Output the (x, y) coordinate of the center of the cell containing the given text.  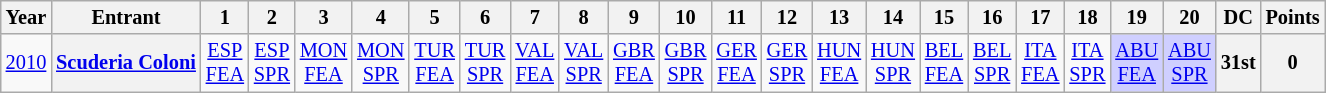
31st (1238, 63)
GERFEA (736, 63)
10 (686, 17)
4 (380, 17)
GBRSPR (686, 63)
ESPFEA (225, 63)
DC (1238, 17)
9 (634, 17)
GERSPR (787, 63)
ITASPR (1087, 63)
18 (1087, 17)
5 (434, 17)
2010 (26, 63)
TURFEA (434, 63)
6 (485, 17)
20 (1190, 17)
13 (839, 17)
8 (584, 17)
15 (944, 17)
Entrant (126, 17)
19 (1136, 17)
MONSPR (380, 63)
ABUFEA (1136, 63)
VALFEA (534, 63)
VALSPR (584, 63)
GBRFEA (634, 63)
16 (992, 17)
1 (225, 17)
BELFEA (944, 63)
2 (272, 17)
MONFEA (324, 63)
17 (1040, 17)
12 (787, 17)
3 (324, 17)
HUNFEA (839, 63)
14 (893, 17)
0 (1293, 63)
TURSPR (485, 63)
Year (26, 17)
Scuderia Coloni (126, 63)
ABUSPR (1190, 63)
HUNSPR (893, 63)
ESPSPR (272, 63)
11 (736, 17)
ITAFEA (1040, 63)
7 (534, 17)
Points (1293, 17)
BELSPR (992, 63)
